Extract the (X, Y) coordinate from the center of the cell holding the provided text.  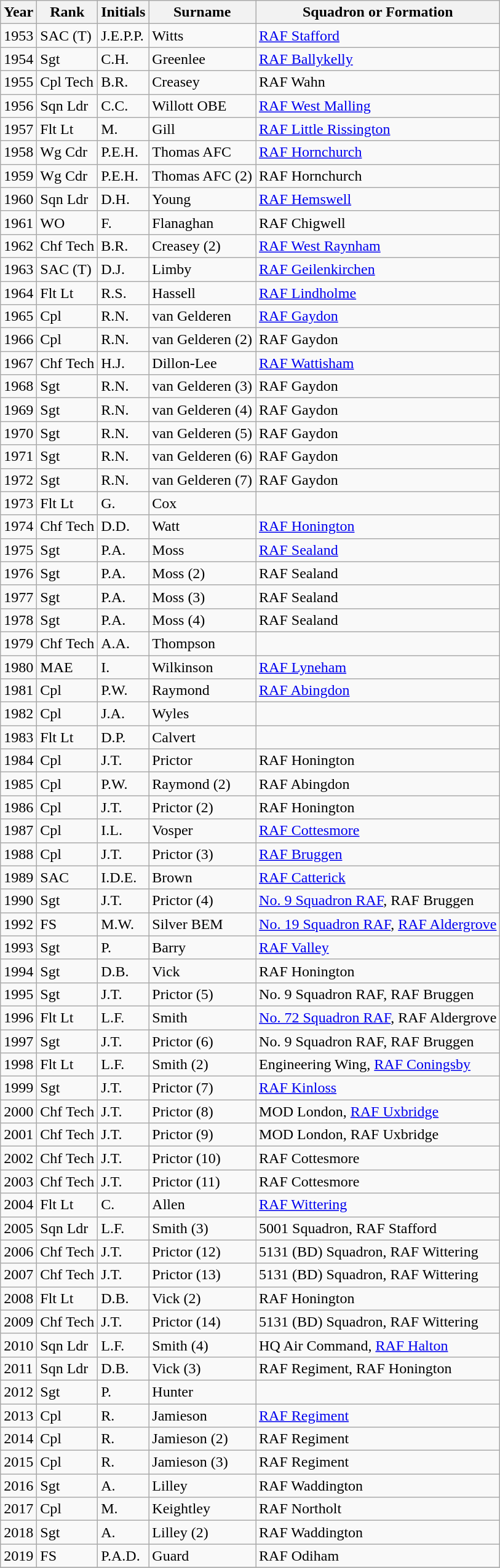
van Gelderen (3) (202, 386)
1993 (18, 947)
2003 (18, 1182)
1995 (18, 994)
1999 (18, 1088)
1982 (18, 714)
R.S. (123, 293)
Creasey (202, 82)
Vick (202, 971)
Rank (68, 12)
Year (18, 12)
J.A. (123, 714)
1979 (18, 643)
1968 (18, 386)
2014 (18, 1439)
1956 (18, 106)
WO (68, 222)
2015 (18, 1462)
Prictor (7) (202, 1088)
Hassell (202, 293)
Cpl Tech (68, 82)
2009 (18, 1322)
Prictor (2) (202, 807)
Smith (4) (202, 1345)
2011 (18, 1368)
RAF Valley (378, 947)
RAF Wattisham (378, 363)
P.A.D. (123, 1556)
Vick (3) (202, 1368)
2013 (18, 1415)
RAF West Raynham (378, 246)
RAF Catterick (378, 877)
Young (202, 199)
Calvert (202, 737)
RAF Lindholme (378, 293)
1961 (18, 222)
Dillon-Lee (202, 363)
2008 (18, 1298)
J.E.P.P. (123, 36)
Prictor (12) (202, 1252)
Prictor (11) (202, 1182)
1980 (18, 667)
1967 (18, 363)
Silver BEM (202, 924)
1973 (18, 503)
RAF Regiment, RAF Honington (378, 1368)
1986 (18, 807)
2018 (18, 1532)
Prictor (202, 761)
Raymond (202, 691)
Wyles (202, 714)
Gill (202, 129)
2016 (18, 1486)
van Gelderen (4) (202, 410)
van Gelderen (202, 316)
1992 (18, 924)
Prictor (14) (202, 1322)
1974 (18, 527)
RAF Geilenkirchen (378, 269)
Moss (2) (202, 573)
Engineering Wing, RAF Coningsby (378, 1065)
Prictor (8) (202, 1111)
Prictor (9) (202, 1135)
Lilley (202, 1486)
1983 (18, 737)
No. 72 Squadron RAF, RAF Aldergrove (378, 1017)
Moss (4) (202, 620)
1994 (18, 971)
1976 (18, 573)
Jamieson (3) (202, 1462)
RAF Kinloss (378, 1088)
RAF West Malling (378, 106)
1962 (18, 246)
Barry (202, 947)
MAE (68, 667)
1954 (18, 59)
RAF Bruggen (378, 854)
C.H. (123, 59)
1985 (18, 784)
1977 (18, 597)
Greenlee (202, 59)
1965 (18, 316)
1978 (18, 620)
Initials (123, 12)
RAF Northolt (378, 1509)
1964 (18, 293)
2007 (18, 1275)
Thomas AFC (202, 152)
Squadron or Formation (378, 12)
1958 (18, 152)
1972 (18, 480)
1966 (18, 340)
Smith (3) (202, 1228)
G. (123, 503)
van Gelderen (6) (202, 457)
Flanaghan (202, 222)
I.D.E. (123, 877)
RAF Wittering (378, 1205)
van Gelderen (5) (202, 433)
RAF Ballykelly (378, 59)
H.J. (123, 363)
1960 (18, 199)
2012 (18, 1392)
Limby (202, 269)
Allen (202, 1205)
Prictor (13) (202, 1275)
RAF Odiham (378, 1556)
RAF Little Rissington (378, 129)
Cox (202, 503)
M.W. (123, 924)
Smith (202, 1017)
Guard (202, 1556)
Thompson (202, 643)
Smith (2) (202, 1065)
RAF Chigwell (378, 222)
1970 (18, 433)
2004 (18, 1205)
Keightley (202, 1509)
1955 (18, 82)
Witts (202, 36)
Moss (3) (202, 597)
Vick (2) (202, 1298)
1998 (18, 1065)
Vosper (202, 831)
Lilley (2) (202, 1532)
F. (123, 222)
2010 (18, 1345)
1971 (18, 457)
RAF Hemswell (378, 199)
Wilkinson (202, 667)
D.J. (123, 269)
1957 (18, 129)
1989 (18, 877)
1984 (18, 761)
Prictor (4) (202, 901)
RAF Lyneham (378, 667)
Prictor (3) (202, 854)
Jamieson (2) (202, 1439)
RAF Wahn (378, 82)
1963 (18, 269)
1969 (18, 410)
2019 (18, 1556)
HQ Air Command, RAF Halton (378, 1345)
1988 (18, 854)
1997 (18, 1041)
Surname (202, 12)
2006 (18, 1252)
D.P. (123, 737)
Watt (202, 527)
Jamieson (202, 1415)
Creasey (2) (202, 246)
2000 (18, 1111)
1975 (18, 550)
C.C. (123, 106)
SAC (68, 877)
2002 (18, 1158)
1953 (18, 36)
Prictor (10) (202, 1158)
Thomas AFC (2) (202, 176)
5001 Squadron, RAF Stafford (378, 1228)
1987 (18, 831)
C. (123, 1205)
D.D. (123, 527)
1959 (18, 176)
Hunter (202, 1392)
van Gelderen (2) (202, 340)
D.H. (123, 199)
No. 19 Squadron RAF, RAF Aldergrove (378, 924)
RAF Stafford (378, 36)
1996 (18, 1017)
A.A. (123, 643)
2017 (18, 1509)
I.L. (123, 831)
2005 (18, 1228)
1990 (18, 901)
Willott OBE (202, 106)
Brown (202, 877)
I. (123, 667)
Prictor (6) (202, 1041)
van Gelderen (7) (202, 480)
Moss (202, 550)
2001 (18, 1135)
1981 (18, 691)
Prictor (5) (202, 994)
Raymond (2) (202, 784)
